Pinpoint the cell where the given text exists, returning its (X, Y) midpoint coordinate. 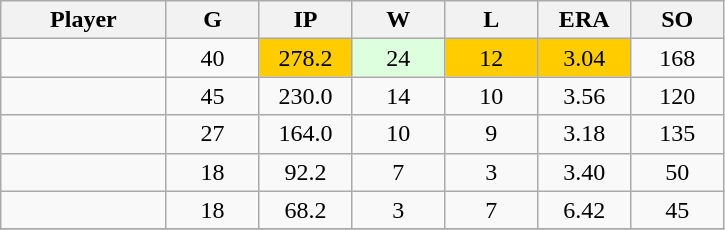
W (398, 20)
164.0 (306, 134)
27 (212, 134)
12 (492, 58)
SO (678, 20)
68.2 (306, 210)
3.04 (584, 58)
3.40 (584, 172)
278.2 (306, 58)
L (492, 20)
3.18 (584, 134)
230.0 (306, 96)
50 (678, 172)
3.56 (584, 96)
9 (492, 134)
IP (306, 20)
G (212, 20)
14 (398, 96)
24 (398, 58)
168 (678, 58)
6.42 (584, 210)
120 (678, 96)
92.2 (306, 172)
ERA (584, 20)
40 (212, 58)
Player (84, 20)
135 (678, 134)
